Scan for the cell matching the given text and deliver its (X, Y) coordinate at center. 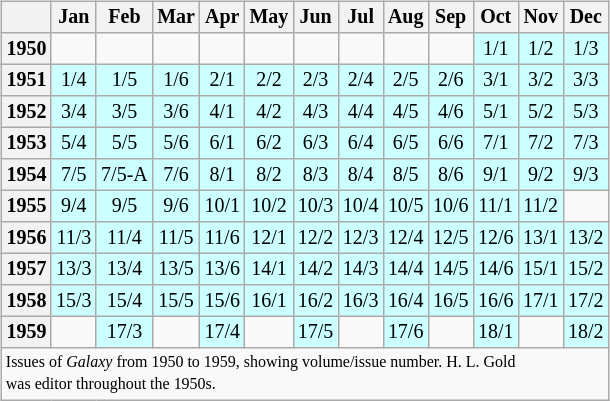
1956 (26, 238)
2/5 (406, 80)
13/3 (74, 268)
17/1 (540, 300)
17/2 (586, 300)
Jan (74, 18)
11/2 (540, 206)
4/4 (360, 112)
15/4 (124, 300)
2/4 (360, 80)
2/1 (222, 80)
1958 (26, 300)
13/6 (222, 268)
15/5 (176, 300)
15/1 (540, 268)
17/3 (124, 332)
1/6 (176, 80)
11/6 (222, 238)
Issues of Galaxy from 1950 to 1959, showing volume/issue number. H. L. Goldwas editor throughout the 1950s. (305, 374)
Jun (316, 18)
14/5 (450, 268)
16/1 (269, 300)
14/6 (496, 268)
7/1 (496, 144)
Mar (176, 18)
6/5 (406, 144)
6/1 (222, 144)
12/6 (496, 238)
6/2 (269, 144)
2/6 (450, 80)
9/5 (124, 206)
1952 (26, 112)
7/5-A (124, 174)
4/5 (406, 112)
8/6 (450, 174)
1/3 (586, 48)
Oct (496, 18)
10/3 (316, 206)
14/2 (316, 268)
1950 (26, 48)
11/4 (124, 238)
9/6 (176, 206)
1/5 (124, 80)
3/4 (74, 112)
16/3 (360, 300)
Apr (222, 18)
9/3 (586, 174)
2/2 (269, 80)
5/5 (124, 144)
1951 (26, 80)
4/1 (222, 112)
Jul (360, 18)
16/6 (496, 300)
1953 (26, 144)
16/4 (406, 300)
9/1 (496, 174)
9/2 (540, 174)
2/3 (316, 80)
12/1 (269, 238)
12/2 (316, 238)
10/5 (406, 206)
16/5 (450, 300)
4/6 (450, 112)
1957 (26, 268)
7/3 (586, 144)
13/2 (586, 238)
9/4 (74, 206)
17/6 (406, 332)
12/4 (406, 238)
1/4 (74, 80)
3/6 (176, 112)
8/4 (360, 174)
Feb (124, 18)
11/3 (74, 238)
Aug (406, 18)
3/5 (124, 112)
16/2 (316, 300)
8/5 (406, 174)
13/5 (176, 268)
1959 (26, 332)
6/6 (450, 144)
Nov (540, 18)
8/2 (269, 174)
3/2 (540, 80)
5/2 (540, 112)
Sep (450, 18)
13/1 (540, 238)
17/4 (222, 332)
6/4 (360, 144)
5/1 (496, 112)
Dec (586, 18)
13/4 (124, 268)
11/1 (496, 206)
18/2 (586, 332)
5/3 (586, 112)
6/3 (316, 144)
15/2 (586, 268)
18/1 (496, 332)
5/4 (74, 144)
5/6 (176, 144)
14/4 (406, 268)
14/3 (360, 268)
17/5 (316, 332)
4/3 (316, 112)
10/4 (360, 206)
1/1 (496, 48)
3/3 (586, 80)
3/1 (496, 80)
7/5 (74, 174)
4/2 (269, 112)
10/2 (269, 206)
1955 (26, 206)
12/5 (450, 238)
1/2 (540, 48)
1954 (26, 174)
12/3 (360, 238)
10/1 (222, 206)
11/5 (176, 238)
15/6 (222, 300)
10/6 (450, 206)
7/6 (176, 174)
15/3 (74, 300)
8/3 (316, 174)
7/2 (540, 144)
May (269, 18)
14/1 (269, 268)
8/1 (222, 174)
